Find where the given text appears and provide that cell's center as [x, y] coordinate. 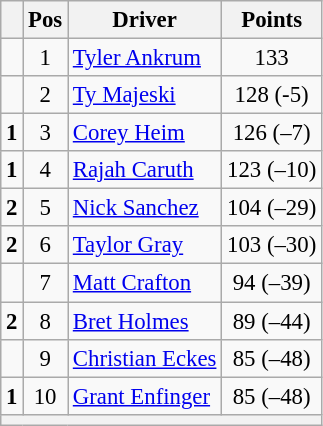
10 [46, 396]
Points [272, 20]
Tyler Ankrum [145, 58]
9 [46, 358]
6 [46, 245]
104 (–29) [272, 208]
Corey Heim [145, 133]
Taylor Gray [145, 245]
128 (-5) [272, 95]
Driver [145, 20]
7 [46, 283]
Rajah Caruth [145, 170]
Ty Majeski [145, 95]
Matt Crafton [145, 283]
Bret Holmes [145, 321]
126 (–7) [272, 133]
8 [46, 321]
4 [46, 170]
Pos [46, 20]
123 (–10) [272, 170]
Christian Eckes [145, 358]
3 [46, 133]
89 (–44) [272, 321]
94 (–39) [272, 283]
Grant Enfinger [145, 396]
Nick Sanchez [145, 208]
133 [272, 58]
103 (–30) [272, 245]
5 [46, 208]
